Extract the [X, Y] coordinate from the center of the cell holding the provided text.  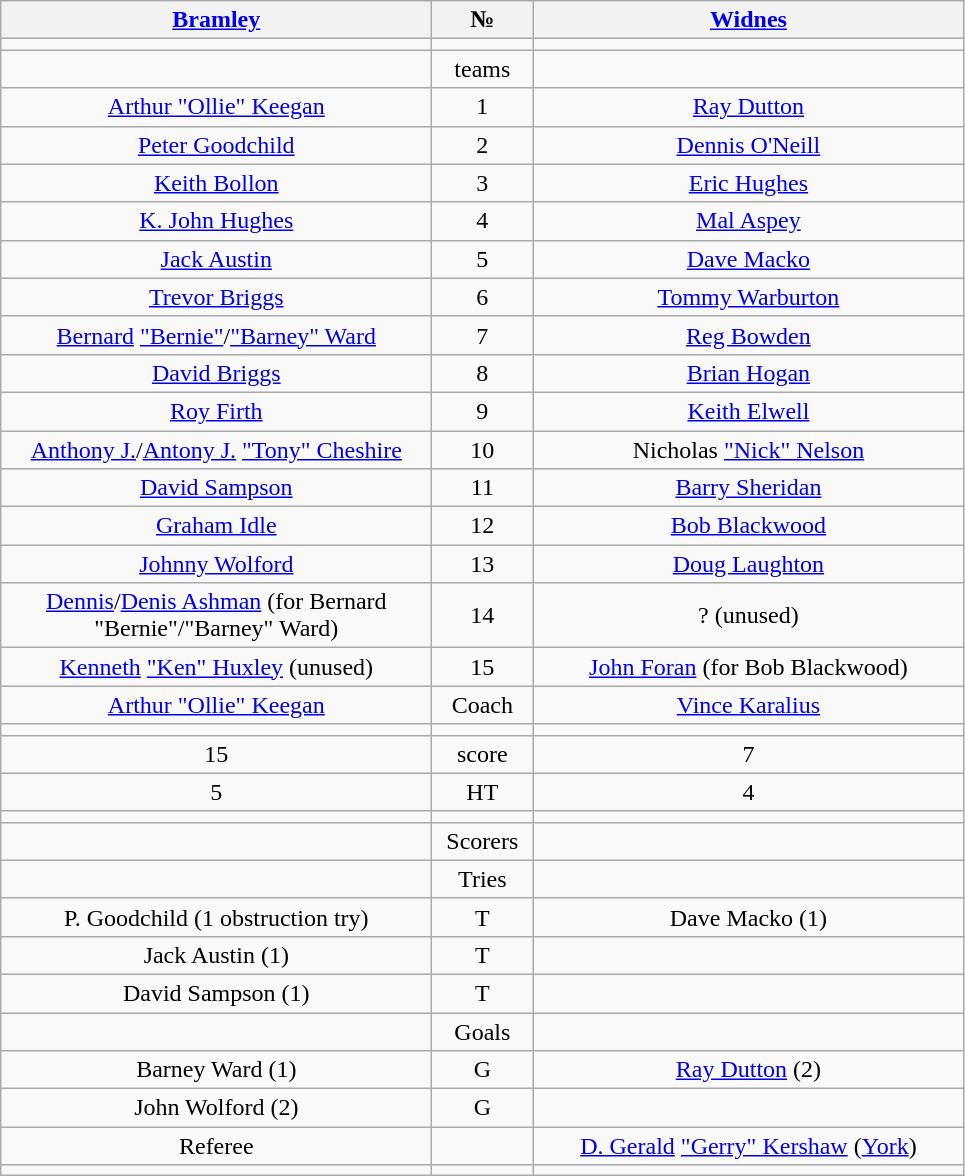
Bernard "Bernie"/"Barney" Ward [216, 335]
13 [482, 564]
Scorers [482, 841]
9 [482, 411]
14 [482, 616]
? (unused) [748, 616]
Peter Goodchild [216, 145]
Widnes [748, 20]
K. John Hughes [216, 221]
Barry Sheridan [748, 488]
Johnny Wolford [216, 564]
8 [482, 373]
6 [482, 297]
Eric Hughes [748, 183]
Graham Idle [216, 526]
Brian Hogan [748, 373]
score [482, 754]
Bob Blackwood [748, 526]
HT [482, 792]
David Sampson [216, 488]
Tries [482, 879]
Goals [482, 1031]
1 [482, 107]
Ray Dutton (2) [748, 1070]
Trevor Briggs [216, 297]
teams [482, 69]
David Briggs [216, 373]
David Sampson (1) [216, 993]
Dave Macko [748, 259]
Jack Austin (1) [216, 955]
3 [482, 183]
Dennis/Denis Ashman (for Bernard "Bernie"/"Barney" Ward) [216, 616]
Roy Firth [216, 411]
Doug Laughton [748, 564]
Mal Aspey [748, 221]
Referee [216, 1146]
Kenneth "Ken" Huxley (unused) [216, 667]
2 [482, 145]
12 [482, 526]
Dennis O'Neill [748, 145]
Ray Dutton [748, 107]
№ [482, 20]
Keith Elwell [748, 411]
Vince Karalius [748, 705]
Barney Ward (1) [216, 1070]
John Foran (for Bob Blackwood) [748, 667]
P. Goodchild (1 obstruction try) [216, 917]
John Wolford (2) [216, 1108]
10 [482, 449]
Tommy Warburton [748, 297]
Jack Austin [216, 259]
Reg Bowden [748, 335]
11 [482, 488]
Coach [482, 705]
Nicholas "Nick" Nelson [748, 449]
Keith Bollon [216, 183]
Dave Macko (1) [748, 917]
Anthony J./Antony J. "Tony" Cheshire [216, 449]
Bramley [216, 20]
D. Gerald "Gerry" Kershaw (York) [748, 1146]
